Pinpoint the cell where the given text exists, returning its [x, y] midpoint coordinate. 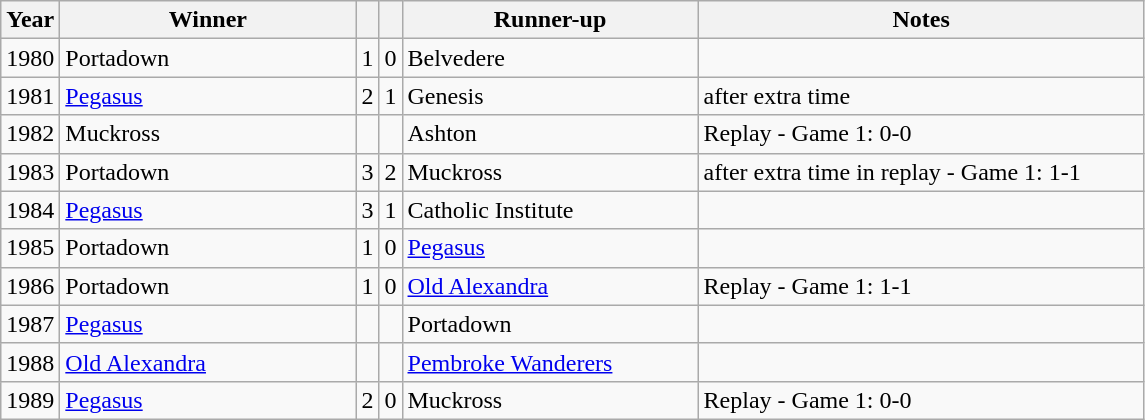
1989 [30, 400]
1982 [30, 134]
Replay - Game 1: 1-1 [921, 286]
1987 [30, 324]
Pembroke Wanderers [550, 362]
after extra time [921, 96]
Year [30, 20]
Notes [921, 20]
Belvedere [550, 58]
Catholic Institute [550, 210]
Genesis [550, 96]
1988 [30, 362]
1980 [30, 58]
1985 [30, 248]
after extra time in replay - Game 1: 1-1 [921, 172]
Winner [208, 20]
1981 [30, 96]
1984 [30, 210]
1983 [30, 172]
1986 [30, 286]
Ashton [550, 134]
Runner-up [550, 20]
